Determine the (X, Y) coordinate at the center of the cell enclosing the given text.  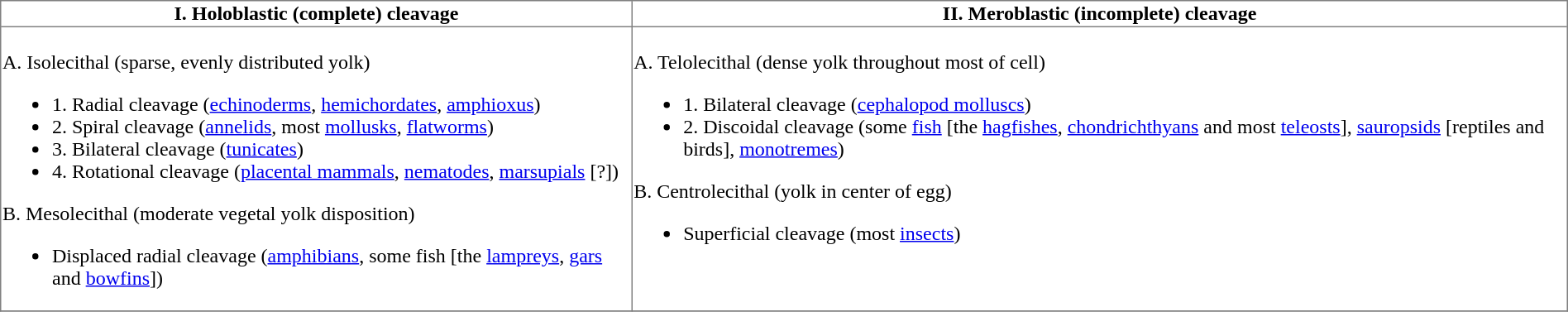
I. Holoblastic (complete) cleavage (316, 14)
II. Meroblastic (incomplete) cleavage (1100, 14)
